Identify which cell holds the provided text, then report its (X, Y) central coordinate. 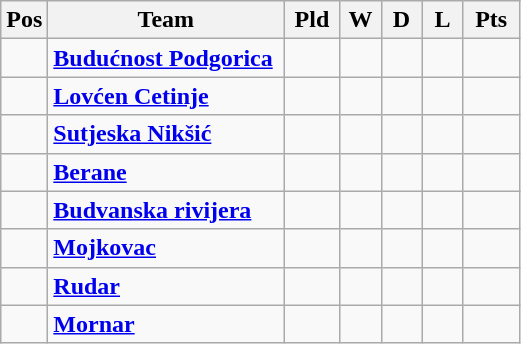
Mornar (166, 324)
Budućnost Podgorica (166, 58)
Pos (24, 20)
Team (166, 20)
Pld (312, 20)
L (442, 20)
Berane (166, 172)
Rudar (166, 286)
Lovćen Cetinje (166, 96)
Pts (491, 20)
Mojkovac (166, 248)
W (360, 20)
Budvanska rivijera (166, 210)
Sutjeska Nikšić (166, 134)
D (402, 20)
